Identify which cell holds the provided text, then report its [X, Y] central coordinate. 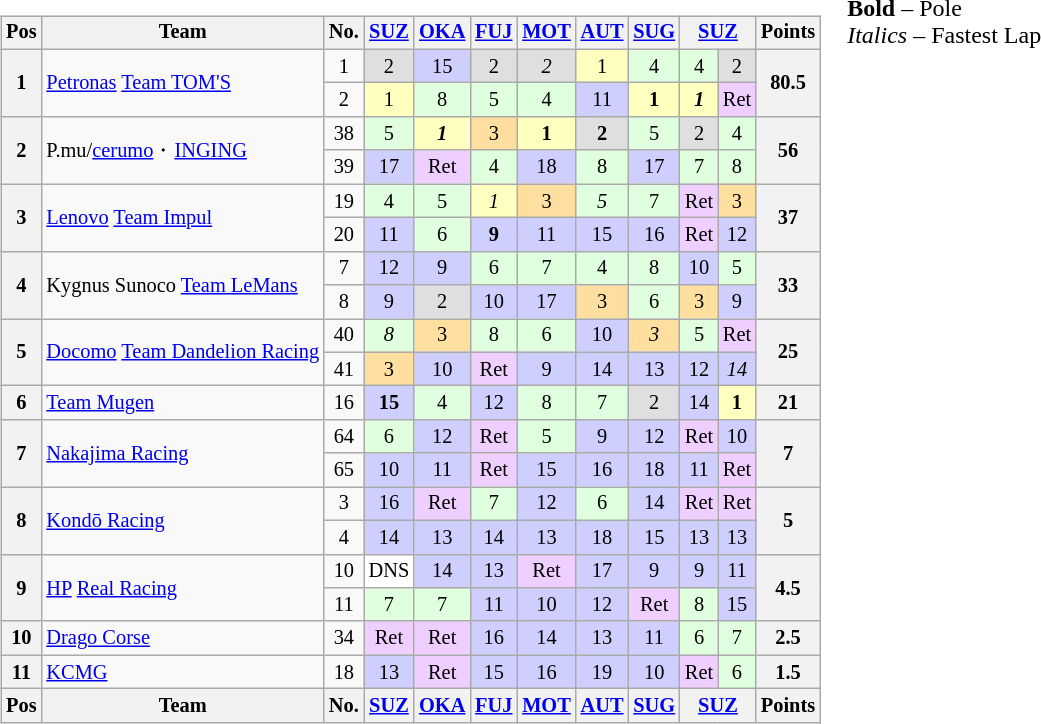
2.5 [788, 638]
25 [788, 352]
Drago Corse [182, 638]
33 [788, 284]
64 [344, 437]
39 [344, 167]
DNS [389, 571]
41 [344, 369]
Nakajima Racing [182, 454]
65 [344, 470]
Docomo Team Dandelion Racing [182, 352]
56 [788, 150]
P.mu/cerumo・INGING [182, 150]
HP Real Racing [182, 588]
38 [344, 134]
KCMG [182, 672]
34 [344, 638]
37 [788, 218]
Petronas Team TOM'S [182, 82]
20 [344, 235]
Kygnus Sunoco Team LeMans [182, 284]
Team Mugen [182, 403]
Lenovo Team Impul [182, 218]
4.5 [788, 588]
21 [788, 403]
1.5 [788, 672]
Kondō Racing [182, 520]
80.5 [788, 82]
40 [344, 336]
